Detect which cell encompasses the target text, then output its (x, y) center coordinate. 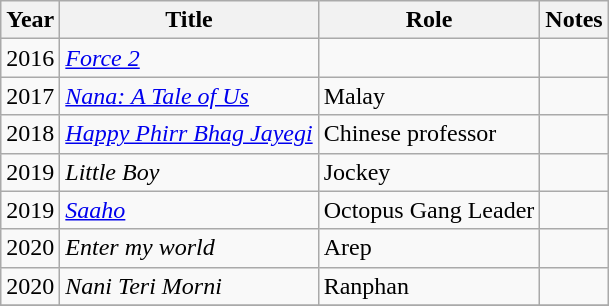
Malay (429, 96)
2017 (30, 96)
Jockey (429, 172)
Title (189, 20)
Arep (429, 248)
Year (30, 20)
Saaho (189, 210)
Nani Teri Morni (189, 286)
Enter my world (189, 248)
Chinese professor (429, 134)
Role (429, 20)
2016 (30, 58)
Notes (574, 20)
Happy Phirr Bhag Jayegi (189, 134)
Octopus Gang Leader (429, 210)
Little Boy (189, 172)
2018 (30, 134)
Ranphan (429, 286)
Nana: A Tale of Us (189, 96)
Force 2 (189, 58)
